Find where the given text appears and provide that cell's center as [X, Y] coordinate. 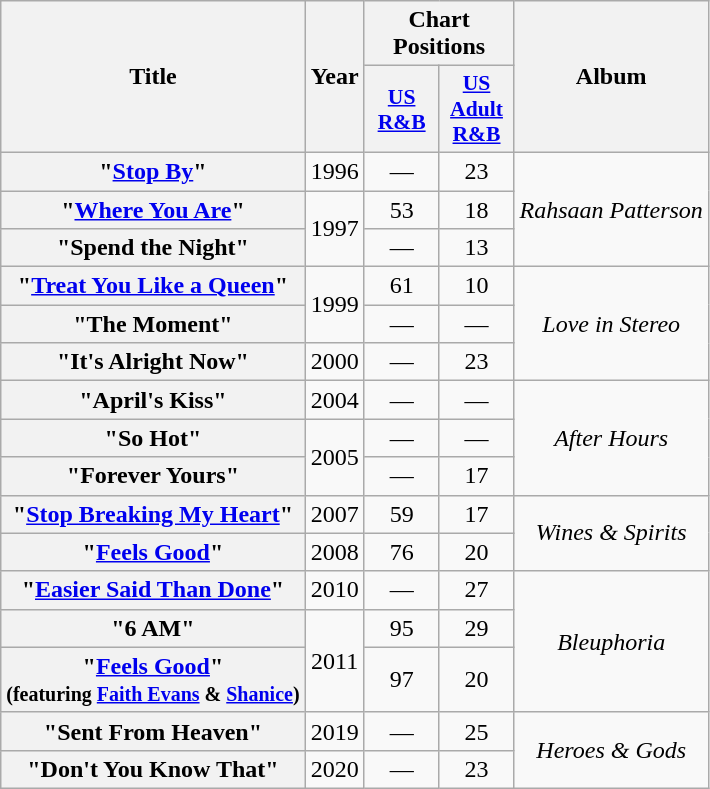
"Stop By" [153, 171]
"Easier Said Than Done" [153, 590]
"Where You Are" [153, 209]
95 [402, 628]
10 [476, 286]
Love in Stereo [611, 324]
2000 [334, 362]
Album [611, 77]
1999 [334, 305]
"The Moment" [153, 324]
"6 AM" [153, 628]
29 [476, 628]
"Don't You Know That" [153, 769]
"Spend the Night" [153, 248]
"Feels Good" [153, 552]
US R&B [402, 110]
2011 [334, 660]
"Sent From Heaven" [153, 731]
2005 [334, 457]
Title [153, 77]
97 [402, 680]
"Treat You Like a Queen" [153, 286]
Year [334, 77]
76 [402, 552]
Wines & Spirits [611, 533]
"April's Kiss" [153, 400]
25 [476, 731]
2020 [334, 769]
Heroes & Gods [611, 750]
2010 [334, 590]
Chart Positions [439, 34]
1996 [334, 171]
"Stop Breaking My Heart" [153, 514]
61 [402, 286]
1997 [334, 228]
"So Hot" [153, 438]
"Forever Yours" [153, 476]
27 [476, 590]
59 [402, 514]
2004 [334, 400]
Rahsaan Patterson [611, 209]
13 [476, 248]
53 [402, 209]
"It's Alright Now" [153, 362]
After Hours [611, 438]
2019 [334, 731]
2008 [334, 552]
2007 [334, 514]
Bleuphoria [611, 642]
18 [476, 209]
US Adult R&B [476, 110]
"Feels Good"(featuring Faith Evans & Shanice) [153, 680]
